Extract the [X, Y] coordinate from the center of the cell holding the provided text.  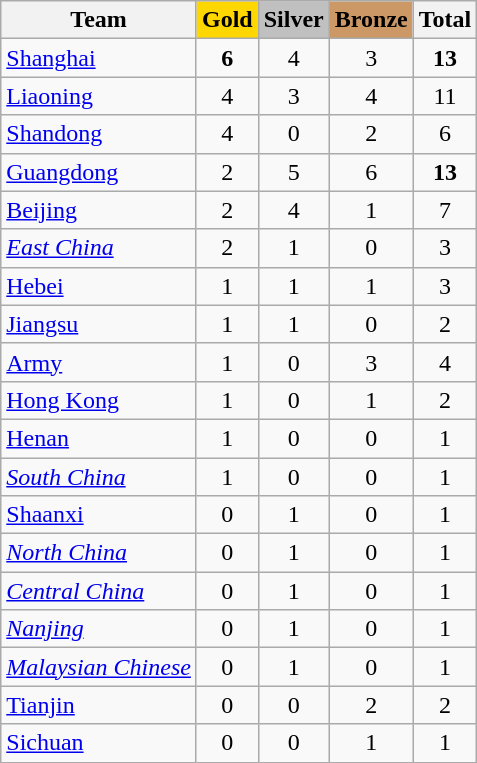
Sichuan [99, 743]
Bronze [371, 20]
Army [99, 362]
Jiangsu [99, 324]
Hong Kong [99, 400]
Liaoning [99, 96]
11 [445, 96]
Henan [99, 438]
Hebei [99, 286]
Guangdong [99, 172]
South China [99, 477]
Total [445, 20]
Shanghai [99, 58]
Malaysian Chinese [99, 667]
Gold [227, 20]
Team [99, 20]
Beijing [99, 210]
Central China [99, 591]
Shandong [99, 134]
Silver [294, 20]
Tianjin [99, 705]
5 [294, 172]
Shaanxi [99, 515]
7 [445, 210]
East China [99, 248]
North China [99, 553]
Nanjing [99, 629]
